From the cell containing the given text, extract its center point as (X, Y) coordinate. 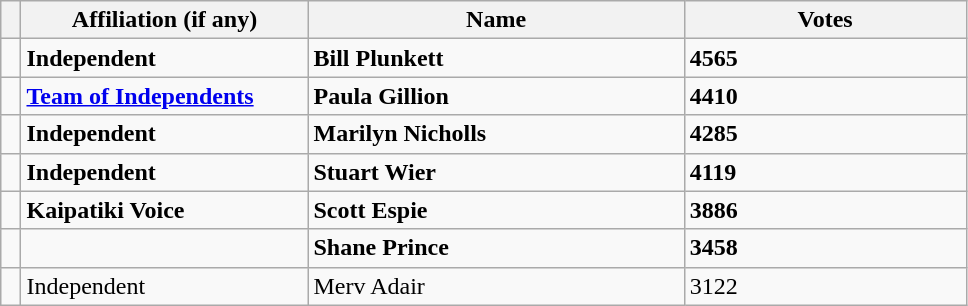
3458 (825, 248)
Votes (825, 20)
4119 (825, 172)
Marilyn Nicholls (496, 134)
Paula Gillion (496, 96)
3886 (825, 210)
Scott Espie (496, 210)
Stuart Wier (496, 172)
Merv Adair (496, 286)
Name (496, 20)
Team of Independents (164, 96)
4565 (825, 58)
Bill Plunkett (496, 58)
4285 (825, 134)
Affiliation (if any) (164, 20)
Shane Prince (496, 248)
4410 (825, 96)
3122 (825, 286)
Kaipatiki Voice (164, 210)
